Pinpoint the cell where the given text exists, returning its (x, y) midpoint coordinate. 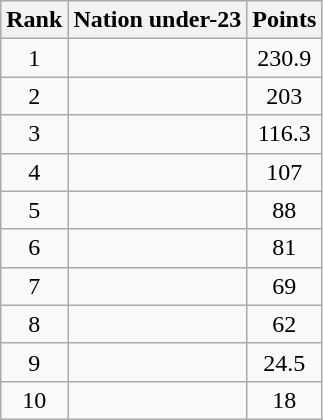
5 (34, 210)
10 (34, 400)
Rank (34, 20)
230.9 (284, 58)
69 (284, 286)
116.3 (284, 134)
Points (284, 20)
81 (284, 248)
6 (34, 248)
1 (34, 58)
88 (284, 210)
62 (284, 324)
4 (34, 172)
7 (34, 286)
8 (34, 324)
2 (34, 96)
18 (284, 400)
3 (34, 134)
107 (284, 172)
9 (34, 362)
203 (284, 96)
24.5 (284, 362)
Nation under-23 (158, 20)
